Detect which cell encompasses the target text, then output its (x, y) center coordinate. 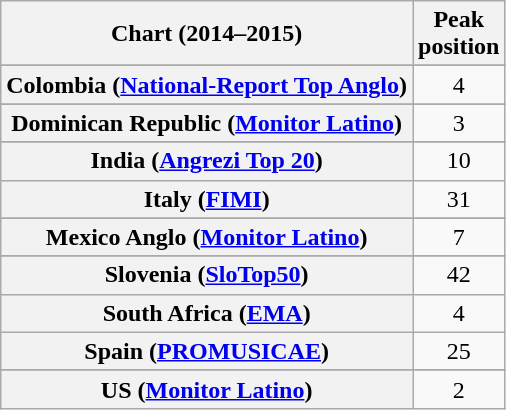
Italy (FIMI) (207, 199)
10 (459, 161)
Dominican Republic (Monitor Latino) (207, 123)
India (Angrezi Top 20) (207, 161)
31 (459, 199)
South Africa (EMA) (207, 313)
Slovenia (SloTop50) (207, 275)
Chart (2014–2015) (207, 34)
42 (459, 275)
Peakposition (459, 34)
Spain (PROMUSICAE) (207, 351)
7 (459, 237)
US (Monitor Latino) (207, 389)
Colombia (National-Report Top Anglo) (207, 85)
2 (459, 389)
Mexico Anglo (Monitor Latino) (207, 237)
3 (459, 123)
25 (459, 351)
